Provide the [x, y] coordinate of the cell's center where the given text is located.  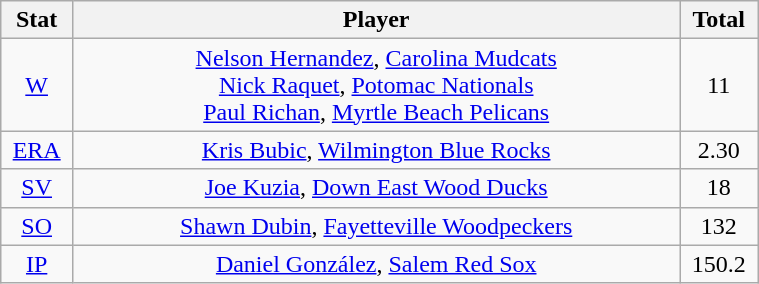
Stat [37, 20]
18 [719, 188]
W [37, 85]
SO [37, 226]
Nelson Hernandez, Carolina Mudcats Nick Raquet, Potomac Nationals Paul Richan, Myrtle Beach Pelicans [376, 85]
Daniel González, Salem Red Sox [376, 264]
Total [719, 20]
11 [719, 85]
2.30 [719, 150]
150.2 [719, 264]
Player [376, 20]
SV [37, 188]
Joe Kuzia, Down East Wood Ducks [376, 188]
132 [719, 226]
IP [37, 264]
ERA [37, 150]
Shawn Dubin, Fayetteville Woodpeckers [376, 226]
Kris Bubic, Wilmington Blue Rocks [376, 150]
